From the cell containing the given text, extract its center point as [x, y] coordinate. 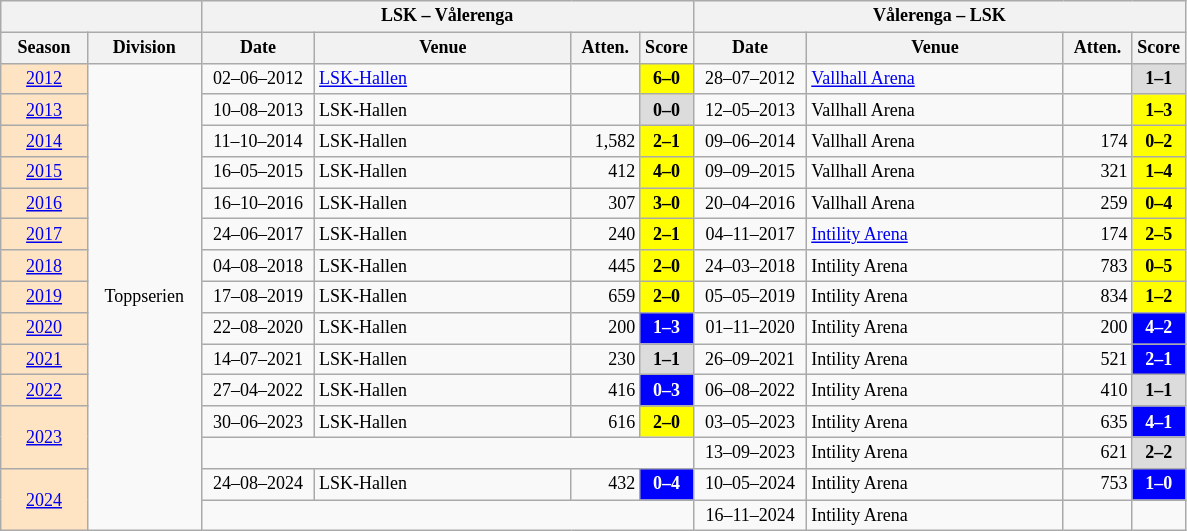
02–06–2012 [258, 78]
521 [1098, 360]
20–04–2016 [750, 204]
2–5 [1159, 234]
30–06–2023 [258, 422]
Vålerenga – LSK [939, 16]
4–0 [667, 172]
09–09–2015 [750, 172]
412 [606, 172]
240 [606, 234]
04–08–2018 [258, 266]
2017 [44, 234]
16–05–2015 [258, 172]
6–0 [667, 78]
321 [1098, 172]
24–08–2024 [258, 484]
0–5 [1159, 266]
22–08–2020 [258, 328]
259 [1098, 204]
2018 [44, 266]
0–3 [667, 390]
2014 [44, 140]
Season [44, 48]
Division [144, 48]
24–06–2017 [258, 234]
4–1 [1159, 422]
12–05–2013 [750, 110]
2024 [44, 499]
05–05–2019 [750, 296]
2021 [44, 360]
1–2 [1159, 296]
616 [606, 422]
416 [606, 390]
Toppserien [144, 297]
28–07–2012 [750, 78]
16–11–2024 [750, 516]
16–10–2016 [258, 204]
06–08–2022 [750, 390]
24–03–2018 [750, 266]
834 [1098, 296]
3–0 [667, 204]
2019 [44, 296]
621 [1098, 452]
1–0 [1159, 484]
2022 [44, 390]
445 [606, 266]
14–07–2021 [258, 360]
01–11–2020 [750, 328]
17–08–2019 [258, 296]
13–09–2023 [750, 452]
LSK – Vålerenga [447, 16]
27–04–2022 [258, 390]
410 [1098, 390]
11–10–2014 [258, 140]
1–4 [1159, 172]
03–05–2023 [750, 422]
635 [1098, 422]
1,582 [606, 140]
2016 [44, 204]
2–2 [1159, 452]
2013 [44, 110]
04–11–2017 [750, 234]
307 [606, 204]
2023 [44, 437]
4–2 [1159, 328]
432 [606, 484]
659 [606, 296]
10–05–2024 [750, 484]
26–09–2021 [750, 360]
0–0 [667, 110]
10–08–2013 [258, 110]
0–2 [1159, 140]
09–06–2014 [750, 140]
2012 [44, 78]
753 [1098, 484]
2020 [44, 328]
2015 [44, 172]
230 [606, 360]
783 [1098, 266]
